Find where the given text appears and provide that cell's center as [X, Y] coordinate. 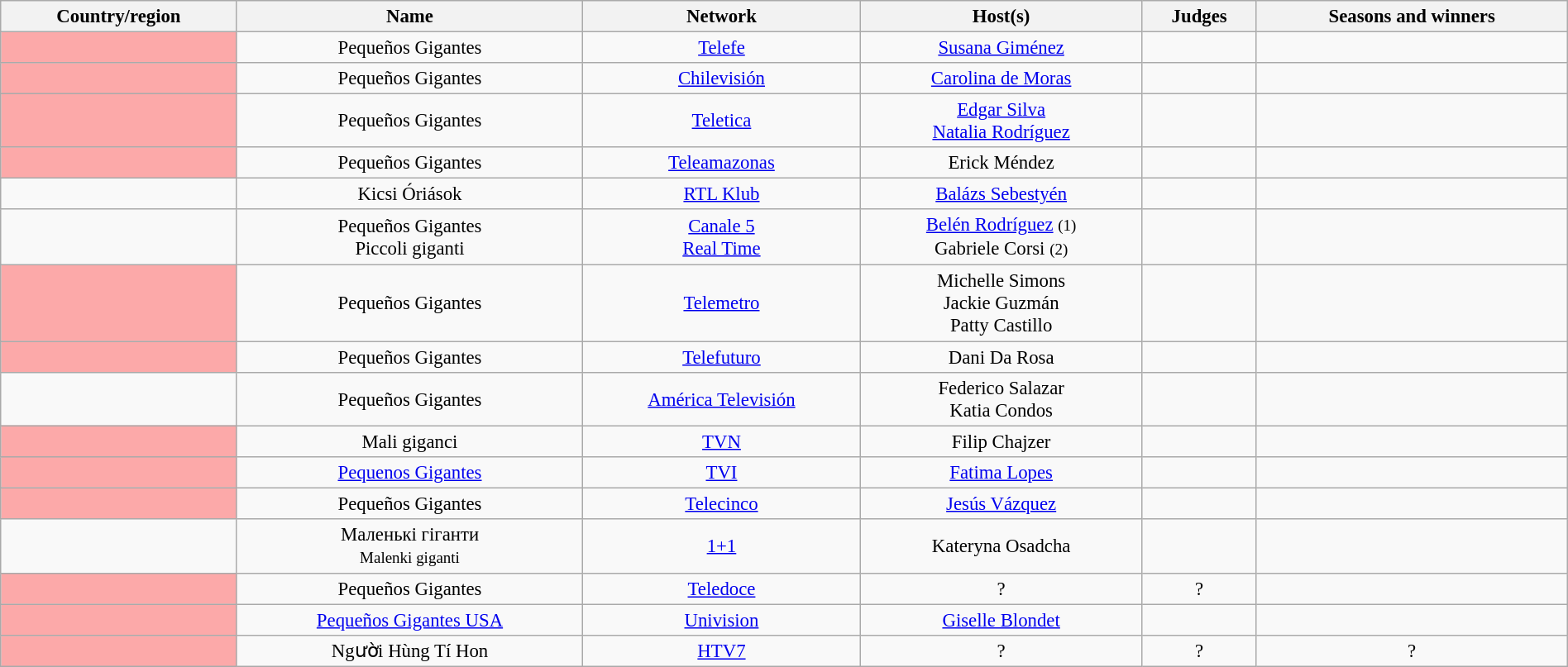
Canale 5Real Time [721, 238]
Jesús Vázquez [1001, 503]
Chilevisión [721, 79]
TVN [721, 441]
Name [410, 17]
Teleamazonas [721, 163]
HTV7 [721, 651]
Dani Da Rosa [1001, 357]
1+1 [721, 546]
Edgar SilvaNatalia Rodríguez [1001, 121]
Seasons and winners [1412, 17]
Federico SalazarKatia Condos [1001, 398]
Kicsi Óriások [410, 194]
Pequenos Gigantes [410, 472]
Judges [1199, 17]
Người Hùng Tí Hon [410, 651]
Teledoce [721, 589]
Host(s) [1001, 17]
Telefuturo [721, 357]
TVI [721, 472]
Filip Chajzer [1001, 441]
Teletica [721, 121]
Susana Giménez [1001, 48]
Pequeños Gigantes USA [410, 620]
Telecinco [721, 503]
Belén Rodríguez (1)Gabriele Corsi (2) [1001, 238]
Giselle Blondet [1001, 620]
Fatima Lopes [1001, 472]
Маленькі гігантиMalenki giganti [410, 546]
América Televisión [721, 398]
RTL Klub [721, 194]
Michelle SimonsJackie GuzmánPatty Castillo [1001, 303]
Kateryna Osadcha [1001, 546]
Network [721, 17]
Telemetro [721, 303]
Country/region [119, 17]
Univision [721, 620]
Mali giganci [410, 441]
Carolina de Moras [1001, 79]
Balázs Sebestyén [1001, 194]
Erick Méndez [1001, 163]
Telefe [721, 48]
Pequeños GigantesPiccoli giganti [410, 238]
